Extract the [x, y] coordinate from the center of the cell holding the provided text.  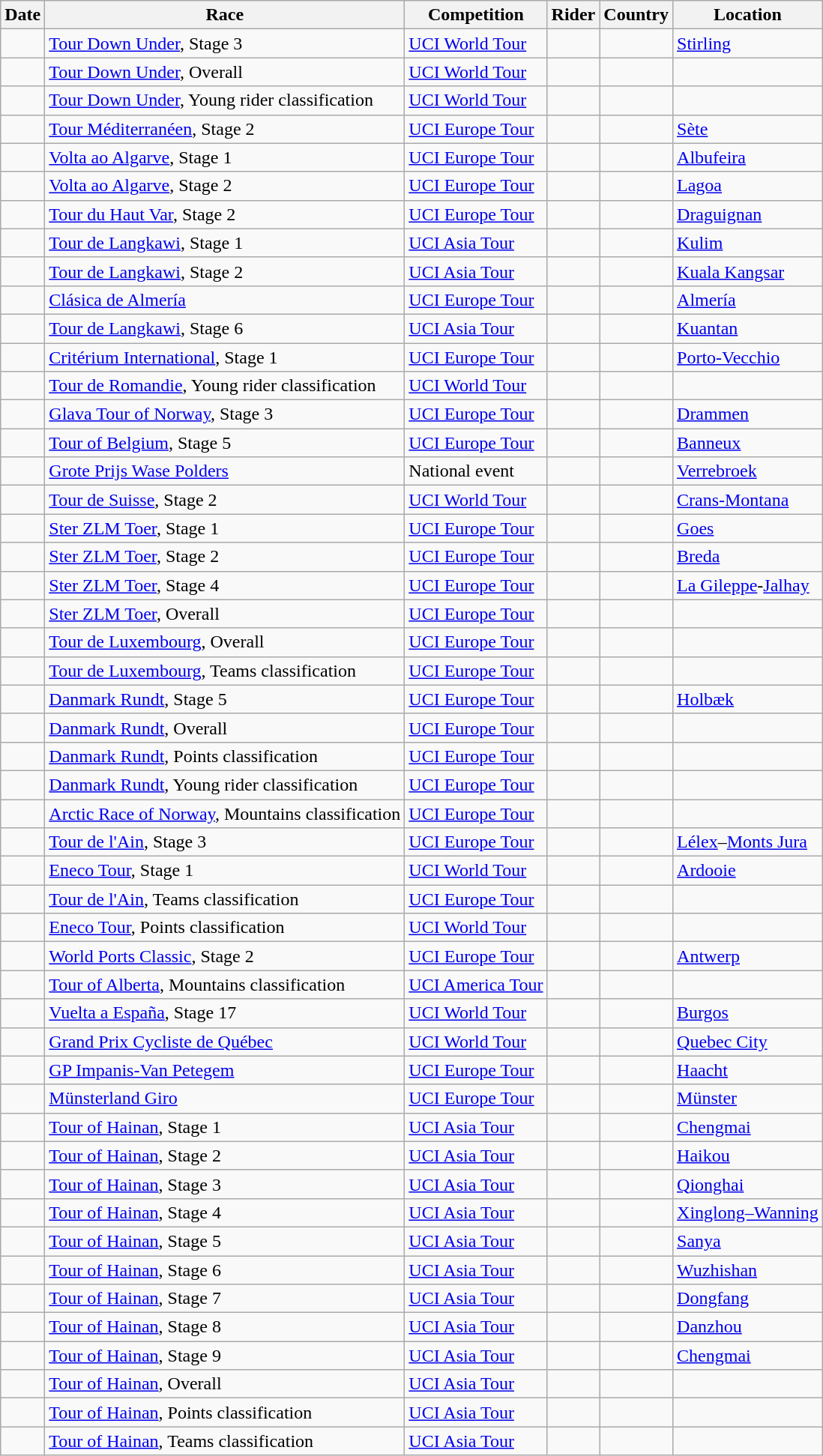
Danmark Rundt, Young rider classification [225, 785]
Tour of Hainan, Overall [225, 1384]
Tour de Romandie, Young rider classification [225, 386]
UCI America Tour [476, 985]
Tour of Hainan, Stage 3 [225, 1184]
Münsterland Giro [225, 1099]
Tour de l'Ain, Teams classification [225, 899]
Grand Prix Cycliste de Québec [225, 1042]
Tour de Langkawi, Stage 1 [225, 243]
Tour Down Under, Stage 3 [225, 43]
Verrebroek [748, 471]
Crans-Montana [748, 500]
Tour of Hainan, Stage 5 [225, 1241]
Tour de Langkawi, Stage 6 [225, 328]
Antwerp [748, 956]
Critérium International, Stage 1 [225, 357]
Haikou [748, 1156]
Münster [748, 1099]
Grote Prijs Wase Polders [225, 471]
Tour de Luxembourg, Overall [225, 642]
Tour of Hainan, Stage 2 [225, 1156]
Danmark Rundt, Points classification [225, 756]
Quebec City [748, 1042]
Lagoa [748, 186]
Banneux [748, 443]
Tour of Hainan, Points classification [225, 1413]
Dongfang [748, 1299]
Tour Down Under, Young rider classification [225, 100]
Glava Tour of Norway, Stage 3 [225, 414]
Qionghai [748, 1184]
Drammen [748, 414]
Ster ZLM Toer, Stage 4 [225, 585]
Tour of Hainan, Stage 7 [225, 1299]
Tour de Suisse, Stage 2 [225, 500]
Goes [748, 528]
Tour du Haut Var, Stage 2 [225, 214]
Holbæk [748, 699]
Tour of Hainan, Stage 9 [225, 1356]
Clásica de Almería [225, 300]
GP Impanis-Van Petegem [225, 1070]
Danmark Rundt, Overall [225, 728]
Breda [748, 557]
Competition [476, 15]
National event [476, 471]
Rider [573, 15]
Tour of Belgium, Stage 5 [225, 443]
Burgos [748, 1013]
Danzhou [748, 1327]
Vuelta a España, Stage 17 [225, 1013]
Country [636, 15]
Volta ao Algarve, Stage 2 [225, 186]
Lélex–Monts Jura [748, 842]
Eneco Tour, Stage 1 [225, 871]
Tour de Langkawi, Stage 2 [225, 271]
Ster ZLM Toer, Stage 1 [225, 528]
Kulim [748, 243]
Tour of Hainan, Teams classification [225, 1441]
Kuantan [748, 328]
Eneco Tour, Points classification [225, 928]
Volta ao Algarve, Stage 1 [225, 157]
Sanya [748, 1241]
Sète [748, 129]
Danmark Rundt, Stage 5 [225, 699]
World Ports Classic, Stage 2 [225, 956]
Tour of Hainan, Stage 4 [225, 1212]
Tour Méditerranéen, Stage 2 [225, 129]
Ster ZLM Toer, Stage 2 [225, 557]
Xinglong–Wanning [748, 1212]
Ardooie [748, 871]
Albufeira [748, 157]
Race [225, 15]
Tour Down Under, Overall [225, 72]
Location [748, 15]
Wuzhishan [748, 1270]
Tour of Alberta, Mountains classification [225, 985]
Stirling [748, 43]
La Gileppe-Jalhay [748, 585]
Date [22, 15]
Tour of Hainan, Stage 8 [225, 1327]
Tour de l'Ain, Stage 3 [225, 842]
Haacht [748, 1070]
Tour of Hainan, Stage 6 [225, 1270]
Almería [748, 300]
Tour of Hainan, Stage 1 [225, 1127]
Ster ZLM Toer, Overall [225, 614]
Draguignan [748, 214]
Kuala Kangsar [748, 271]
Tour de Luxembourg, Teams classification [225, 671]
Arctic Race of Norway, Mountains classification [225, 813]
Porto-Vecchio [748, 357]
